Output the [x, y] coordinate of the center of the cell containing the given text.  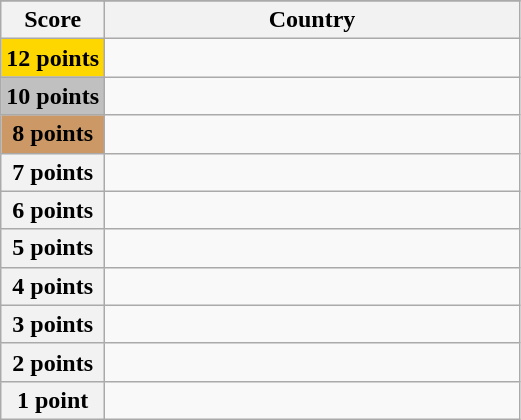
12 points [53, 58]
8 points [53, 134]
6 points [53, 210]
3 points [53, 324]
7 points [53, 172]
10 points [53, 96]
Score [53, 20]
1 point [53, 400]
4 points [53, 286]
Country [312, 20]
5 points [53, 248]
2 points [53, 362]
